Identify which cell holds the provided text, then report its (x, y) central coordinate. 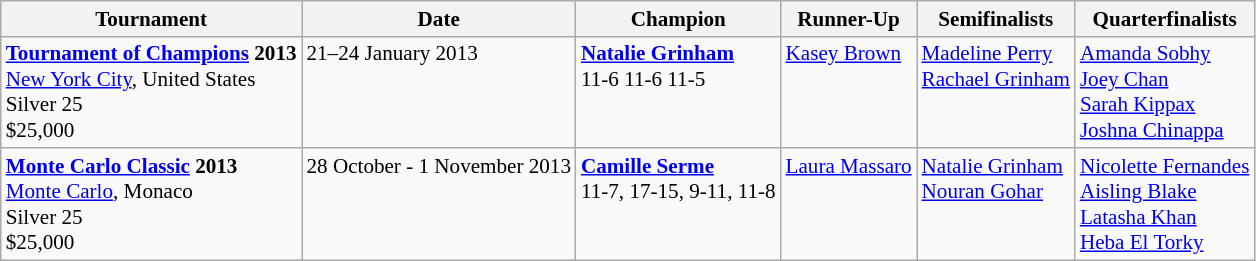
Runner-Up (849, 18)
Quarterfinalists (1164, 18)
Monte Carlo Classic 2013 Monte Carlo, MonacoSilver 25$25,000 (152, 204)
Tournament of Champions 2013 New York City, United StatesSilver 25$25,000 (152, 92)
Date (439, 18)
28 October - 1 November 2013 (439, 204)
Natalie Grinham11-6 11-6 11-5 (678, 92)
Nicolette Fernandes Aisling Blake Latasha Khan Heba El Torky (1164, 204)
21–24 January 2013 (439, 92)
Tournament (152, 18)
Laura Massaro (849, 204)
Champion (678, 18)
Madeline Perry Rachael Grinham (996, 92)
Kasey Brown (849, 92)
Camille Serme11-7, 17-15, 9-11, 11-8 (678, 204)
Semifinalists (996, 18)
Amanda Sobhy Joey Chan Sarah Kippax Joshna Chinappa (1164, 92)
Natalie Grinham Nouran Gohar (996, 204)
